Locate the cell with the specified text and output its [x, y] center coordinate. 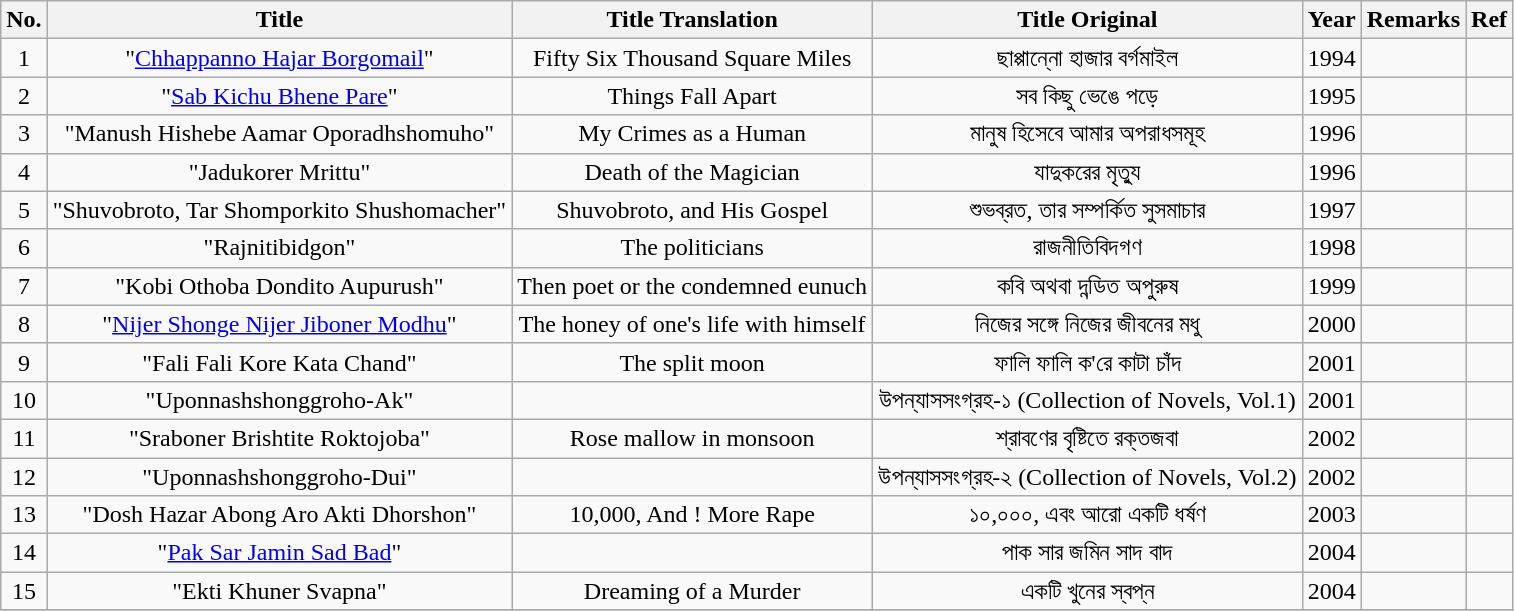
"Kobi Othoba Dondito Aupurush" [280, 286]
10,000, And ! More Rape [692, 515]
4 [24, 172]
"Dosh Hazar Abong Aro Akti Dhorshon" [280, 515]
My Crimes as a Human [692, 134]
3 [24, 134]
ছাপ্পান্নো হাজার বর্গমাইল [1088, 58]
"Rajnitibidgon" [280, 248]
Things Fall Apart [692, 96]
1 [24, 58]
10 [24, 400]
7 [24, 286]
Then poet or the condemned eunuch [692, 286]
"Chhappanno Hajar Borgomail" [280, 58]
8 [24, 324]
"Uponnashshonggroho-Dui" [280, 477]
"Shuvobroto, Tar Shomporkito Shushomacher" [280, 210]
"Manush Hishebe Aamar Oporadhshomuho" [280, 134]
শুভব্রত, তার সম্পর্কিত সুসমাচার [1088, 210]
রাজনীতিবিদগণ [1088, 248]
যাদুকরের মৃত্যু [1088, 172]
"Nijer Shonge Nijer Jiboner Modhu" [280, 324]
মানুষ হিসেবে আমার অপরাধসমূহ [1088, 134]
12 [24, 477]
Ref [1490, 20]
"Sab Kichu Bhene Pare" [280, 96]
Fifty Six Thousand Square Miles [692, 58]
2000 [1332, 324]
14 [24, 553]
The split moon [692, 362]
13 [24, 515]
No. [24, 20]
"Uponnashshonggroho-Ak" [280, 400]
Remarks [1413, 20]
Rose mallow in monsoon [692, 438]
নিজের সঙ্গে নিজের জীবনের মধু [1088, 324]
Title Translation [692, 20]
সব কিছু ভেঙে পড়ে [1088, 96]
উপন্যাসসংগ্রহ-১ (Collection of Novels, Vol.1) [1088, 400]
Shuvobroto, and His Gospel [692, 210]
11 [24, 438]
পাক সার জমিন সাদ বাদ [1088, 553]
Title [280, 20]
Title Original [1088, 20]
The honey of one's life with himself [692, 324]
Dreaming of a Murder [692, 591]
1998 [1332, 248]
"Sraboner Brishtite Roktojoba" [280, 438]
6 [24, 248]
2 [24, 96]
"Ekti Khuner Svapna" [280, 591]
1997 [1332, 210]
"Pak Sar Jamin Sad Bad" [280, 553]
5 [24, 210]
15 [24, 591]
উপন্যাসসংগ্রহ-২ (Collection of Novels, Vol.2) [1088, 477]
Death of the Magician [692, 172]
9 [24, 362]
একটি খুনের স্বপ্ন [1088, 591]
"Jadukorer Mrittu" [280, 172]
শ্রাবণের বৃষ্টিতে রক্তজবা [1088, 438]
The politicians [692, 248]
১০,০০০, এবং আরো একটি ধর্ষণ [1088, 515]
2003 [1332, 515]
কবি অথবা দন্ডিত অপুরুষ [1088, 286]
"Fali Fali Kore Kata Chand" [280, 362]
ফালি ফালি ক'রে কাটা চাঁদ [1088, 362]
1995 [1332, 96]
1999 [1332, 286]
1994 [1332, 58]
Year [1332, 20]
